Find where the given text appears and provide that cell's center as [x, y] coordinate. 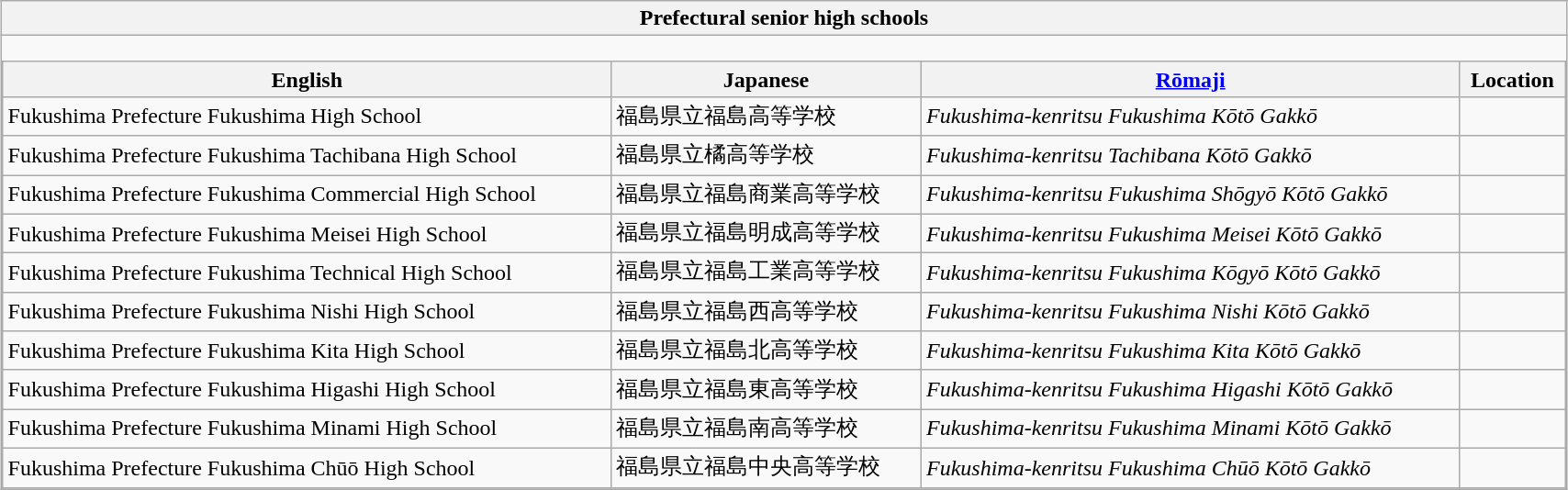
Fukushima Prefecture Fukushima Minami High School [307, 429]
Fukushima-kenritsu Fukushima Kita Kōtō Gakkō [1190, 351]
福島県立福島北高等学校 [767, 351]
Japanese [767, 79]
Fukushima Prefecture Fukushima Chūō High School [307, 468]
Fukushima-kenritsu Fukushima Shōgyō Kōtō Gakkō [1190, 195]
Fukushima Prefecture Fukushima Meisei High School [307, 233]
Fukushima-kenritsu Fukushima Meisei Kōtō Gakkō [1190, 233]
福島県立福島商業高等学校 [767, 195]
Fukushima Prefecture Fukushima High School [307, 116]
福島県立福島中央高等学校 [767, 468]
Fukushima-kenritsu Fukushima Minami Kōtō Gakkō [1190, 429]
Rōmaji [1190, 79]
福島県立福島東高等学校 [767, 389]
Fukushima-kenritsu Tachibana Kōtō Gakkō [1190, 156]
Fukushima-kenritsu Fukushima Higashi Kōtō Gakkō [1190, 389]
Location [1513, 79]
福島県立福島西高等学校 [767, 312]
Fukushima-kenritsu Fukushima Kōgyō Kōtō Gakkō [1190, 273]
Fukushima Prefecture Fukushima Higashi High School [307, 389]
福島県立福島工業高等学校 [767, 273]
Fukushima Prefecture Fukushima Commercial High School [307, 195]
Fukushima Prefecture Fukushima Kita High School [307, 351]
福島県立福島明成高等学校 [767, 233]
福島県立福島高等学校 [767, 116]
福島県立福島南高等学校 [767, 429]
Fukushima-kenritsu Fukushima Chūō Kōtō Gakkō [1190, 468]
English [307, 79]
福島県立橘高等学校 [767, 156]
Prefectural senior high schools [784, 18]
Fukushima Prefecture Fukushima Technical High School [307, 273]
Fukushima-kenritsu Fukushima Kōtō Gakkō [1190, 116]
Fukushima Prefecture Fukushima Tachibana High School [307, 156]
Fukushima-kenritsu Fukushima Nishi Kōtō Gakkō [1190, 312]
Fukushima Prefecture Fukushima Nishi High School [307, 312]
